Provide the [x, y] coordinate of the cell's center where the given text is located.  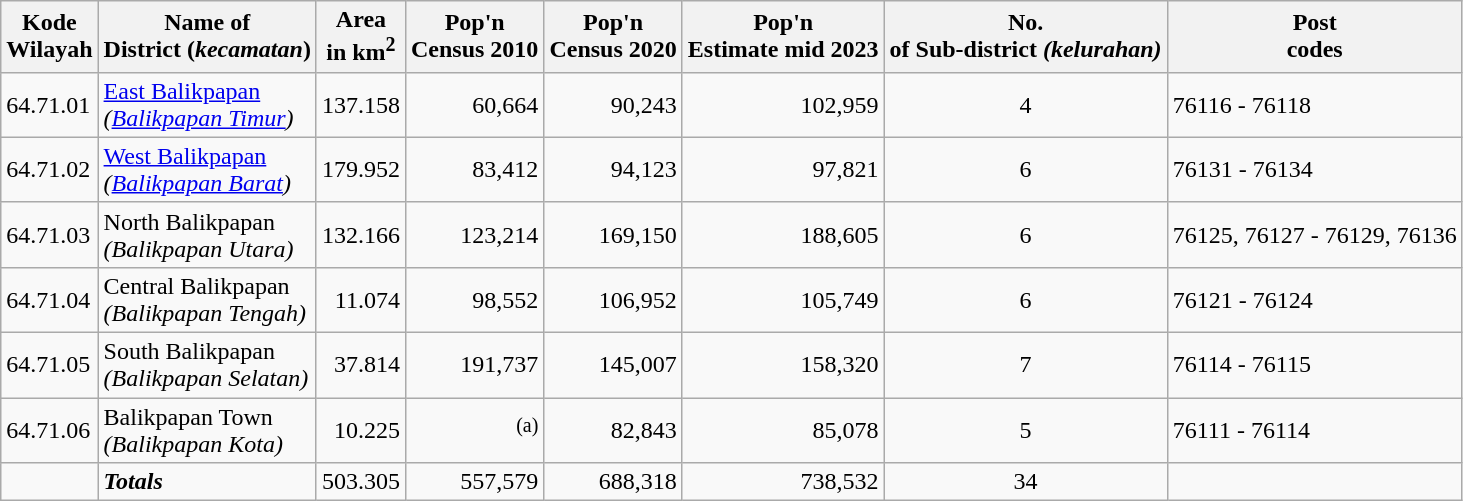
123,214 [474, 234]
4 [1026, 104]
76125, 76127 - 76129, 76136 [1314, 234]
83,412 [474, 170]
76116 - 76118 [1314, 104]
76121 - 76124 [1314, 300]
64.71.04 [50, 300]
76114 - 76115 [1314, 366]
132.166 [360, 234]
64.71.03 [50, 234]
Pop'nCensus 2010 [474, 37]
KodeWilayah [50, 37]
Totals [207, 482]
10.225 [360, 430]
82,843 [613, 430]
98,552 [474, 300]
Postcodes [1314, 37]
90,243 [613, 104]
South Balikpapan(Balikpapan Selatan) [207, 366]
West Balikpapan(Balikpapan Barat) [207, 170]
106,952 [613, 300]
64.71.06 [50, 430]
191,737 [474, 366]
(a) [474, 430]
Pop'nEstimate mid 2023 [783, 37]
60,664 [474, 104]
188,605 [783, 234]
137.158 [360, 104]
Balikpapan Town(Balikpapan Kota) [207, 430]
64.71.02 [50, 170]
158,320 [783, 366]
145,007 [613, 366]
76131 - 76134 [1314, 170]
738,532 [783, 482]
Pop'nCensus 2020 [613, 37]
11.074 [360, 300]
7 [1026, 366]
East Balikpapan(Balikpapan Timur) [207, 104]
5 [1026, 430]
37.814 [360, 366]
169,150 [613, 234]
76111 - 76114 [1314, 430]
85,078 [783, 430]
179.952 [360, 170]
Areain km2 [360, 37]
97,821 [783, 170]
94,123 [613, 170]
Central Balikpapan(Balikpapan Tengah) [207, 300]
North Balikpapan(Balikpapan Utara) [207, 234]
34 [1026, 482]
688,318 [613, 482]
No.of Sub-district (kelurahan) [1026, 37]
Name ofDistrict (kecamatan) [207, 37]
102,959 [783, 104]
557,579 [474, 482]
64.71.05 [50, 366]
105,749 [783, 300]
503.305 [360, 482]
64.71.01 [50, 104]
